Scan for the cell matching the given text and deliver its [x, y] coordinate at center. 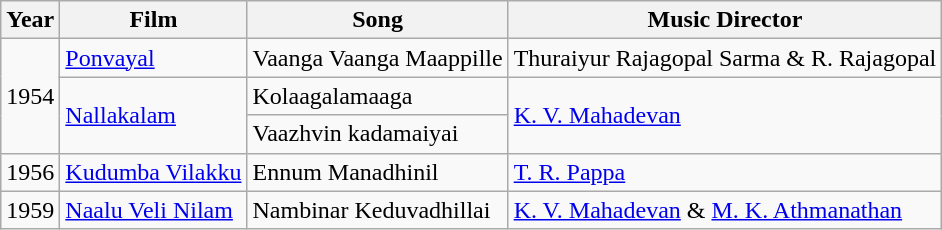
K. V. Mahadevan & M. K. Athmanathan [725, 210]
Thuraiyur Rajagopal Sarma & R. Rajagopal [725, 58]
Music Director [725, 20]
T. R. Pappa [725, 172]
Vaanga Vaanga Maappille [378, 58]
Ennum Manadhinil [378, 172]
Song [378, 20]
K. V. Mahadevan [725, 115]
Naalu Veli Nilam [154, 210]
Year [30, 20]
Kolaagalamaaga [378, 96]
Vaazhvin kadamaiyai [378, 134]
1959 [30, 210]
Ponvayal [154, 58]
1954 [30, 96]
Nambinar Keduvadhillai [378, 210]
1956 [30, 172]
Nallakalam [154, 115]
Kudumba Vilakku [154, 172]
Film [154, 20]
